Return the (X, Y) coordinate for the center point of the cell that contains the specified text.  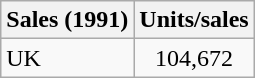
Sales (1991) (68, 20)
104,672 (194, 58)
UK (68, 58)
Units/sales (194, 20)
